Pinpoint the cell where the given text exists, returning its (x, y) midpoint coordinate. 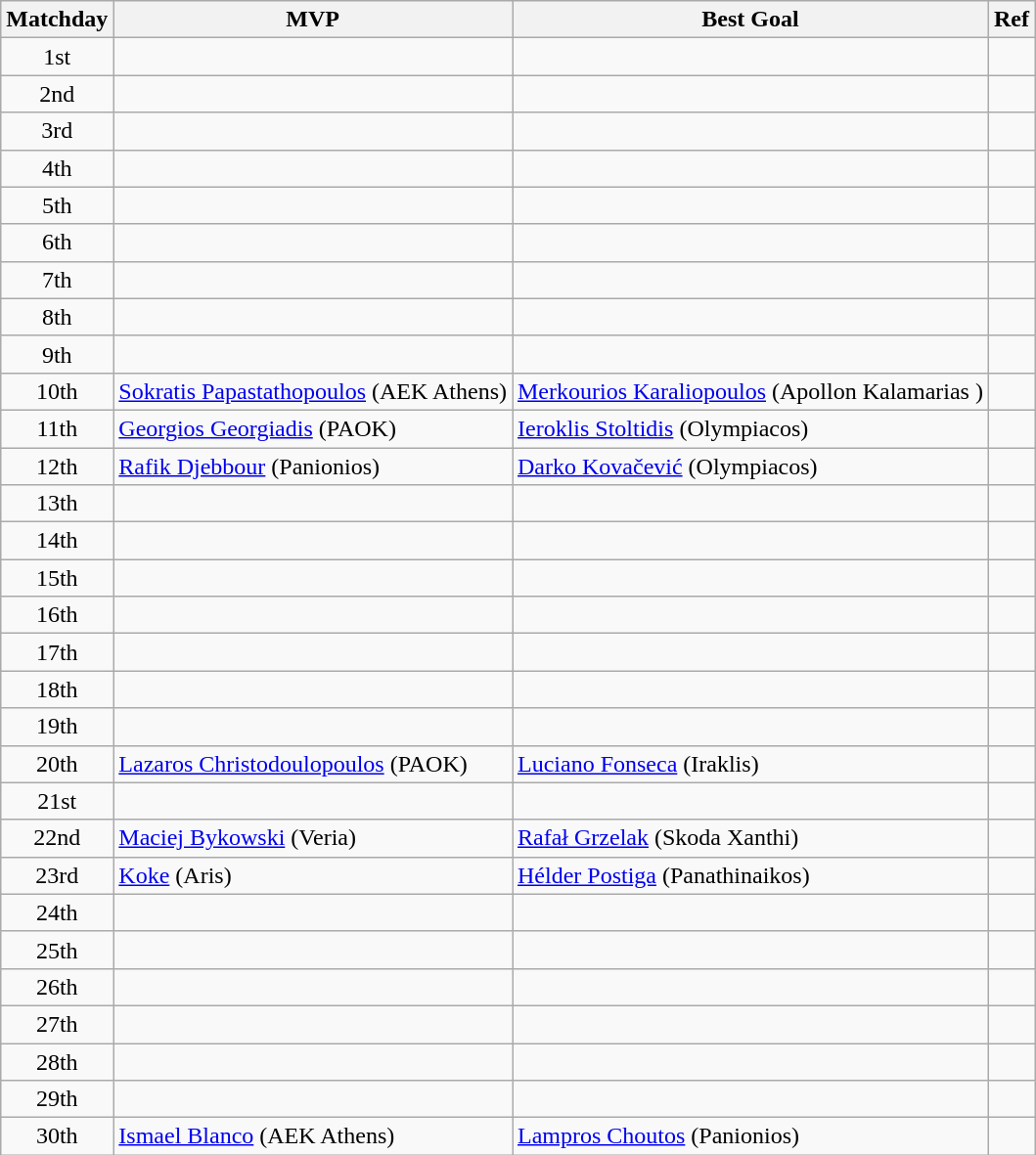
29th (57, 1099)
17th (57, 652)
Sokratis Papastathopoulos (AEK Athens) (313, 391)
6th (57, 243)
Georgios Georgiadis (PAOK) (313, 428)
Matchday (57, 20)
Ref (1012, 20)
MVP (313, 20)
21st (57, 801)
7th (57, 280)
25th (57, 950)
Luciano Fonseca (Iraklis) (751, 764)
Ieroklis Stoltidis (Olympiacos) (751, 428)
26th (57, 987)
Lampros Choutos (Panionios) (751, 1136)
Darko Kovačević (Olympiacos) (751, 466)
10th (57, 391)
30th (57, 1136)
Maciej Bykowski (Veria) (313, 838)
19th (57, 727)
14th (57, 541)
11th (57, 428)
1st (57, 57)
Merkourios Karaliopoulos (Apollon Kalamarias ) (751, 391)
13th (57, 504)
Lazaros Christodoulopoulos (PAOK) (313, 764)
Hélder Postiga (Panathinaikos) (751, 875)
22nd (57, 838)
Ismael Blanco (AEK Athens) (313, 1136)
28th (57, 1061)
9th (57, 354)
Rafał Grzelak (Skoda Xanthi) (751, 838)
23rd (57, 875)
24th (57, 912)
20th (57, 764)
3rd (57, 131)
27th (57, 1024)
16th (57, 615)
15th (57, 578)
Best Goal (751, 20)
4th (57, 168)
Rafik Djebbour (Panionios) (313, 466)
18th (57, 689)
8th (57, 317)
5th (57, 205)
Koke (Aris) (313, 875)
2nd (57, 94)
12th (57, 466)
